Search for the cell housing the specified text and yield its [x, y] center coordinate. 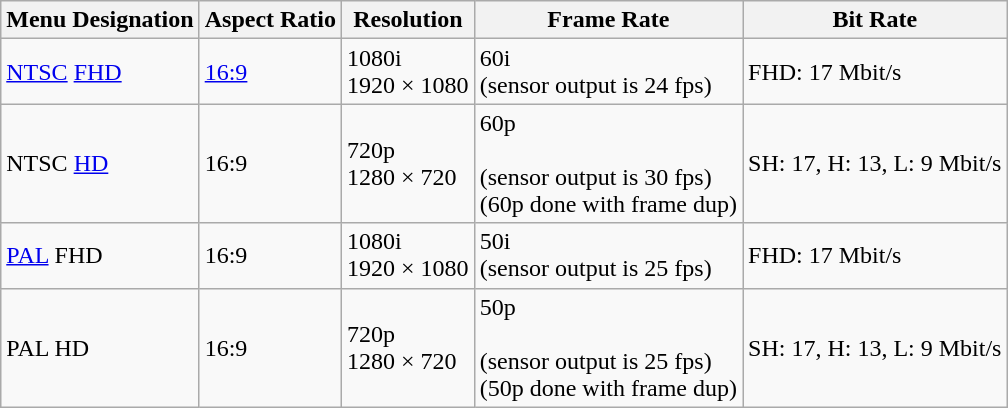
Aspect Ratio [270, 20]
Resolution [408, 20]
50i(sensor output is 25 fps) [608, 256]
Bit Rate [874, 20]
NTSC HD [100, 164]
NTSC FHD [100, 72]
50p(sensor output is 25 fps) (50p done with frame dup) [608, 348]
60p(sensor output is 30 fps) (60p done with frame dup) [608, 164]
PAL HD [100, 348]
PAL FHD [100, 256]
Frame Rate [608, 20]
60i(sensor output is 24 fps) [608, 72]
Menu Designation [100, 20]
